Locate the cell with the specified text and output its [X, Y] center coordinate. 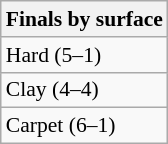
Hard (5–1) [84, 55]
Clay (4–4) [84, 90]
Finals by surface [84, 19]
Carpet (6–1) [84, 126]
